From the cell containing the given text, extract its center point as [x, y] coordinate. 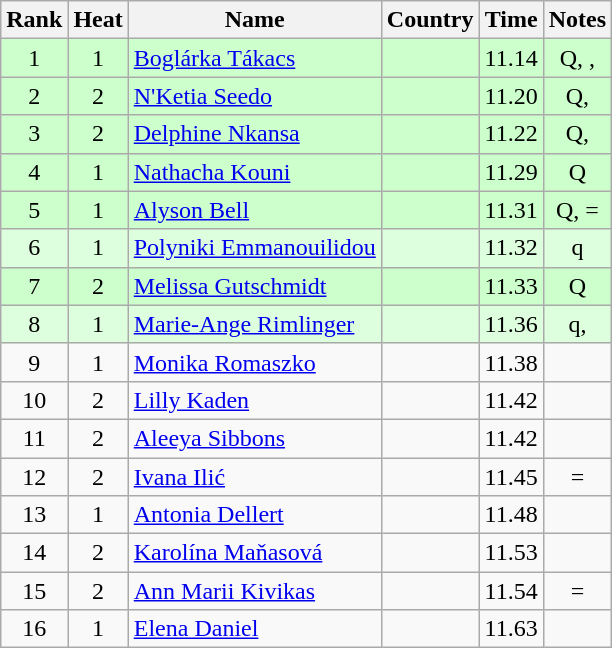
11.31 [511, 210]
11.63 [511, 629]
11.32 [511, 248]
Q, , [577, 58]
Ann Marii Kivikas [254, 591]
Elena Daniel [254, 629]
Ivana Ilić [254, 477]
Time [511, 20]
5 [34, 210]
15 [34, 591]
11.33 [511, 286]
q, [577, 324]
11.22 [511, 134]
11 [34, 438]
Delphine Nkansa [254, 134]
11.53 [511, 553]
Notes [577, 20]
11.14 [511, 58]
Name [254, 20]
11.20 [511, 96]
14 [34, 553]
11.29 [511, 172]
3 [34, 134]
11.48 [511, 515]
Heat [98, 20]
11.54 [511, 591]
Boglárka Tákacs [254, 58]
Karolína Maňasová [254, 553]
Aleeya Sibbons [254, 438]
13 [34, 515]
Alyson Bell [254, 210]
Lilly Kaden [254, 400]
Monika Romaszko [254, 362]
Rank [34, 20]
N'Ketia Seedo [254, 96]
Melissa Gutschmidt [254, 286]
11.36 [511, 324]
10 [34, 400]
Antonia Dellert [254, 515]
8 [34, 324]
12 [34, 477]
6 [34, 248]
Polyniki Emmanouilidou [254, 248]
Nathacha Kouni [254, 172]
11.45 [511, 477]
Q, = [577, 210]
9 [34, 362]
Country [430, 20]
4 [34, 172]
16 [34, 629]
Marie-Ange Rimlinger [254, 324]
11.38 [511, 362]
7 [34, 286]
q [577, 248]
